For the text-containing cell, return its midpoint in [X, Y] coordinate format. 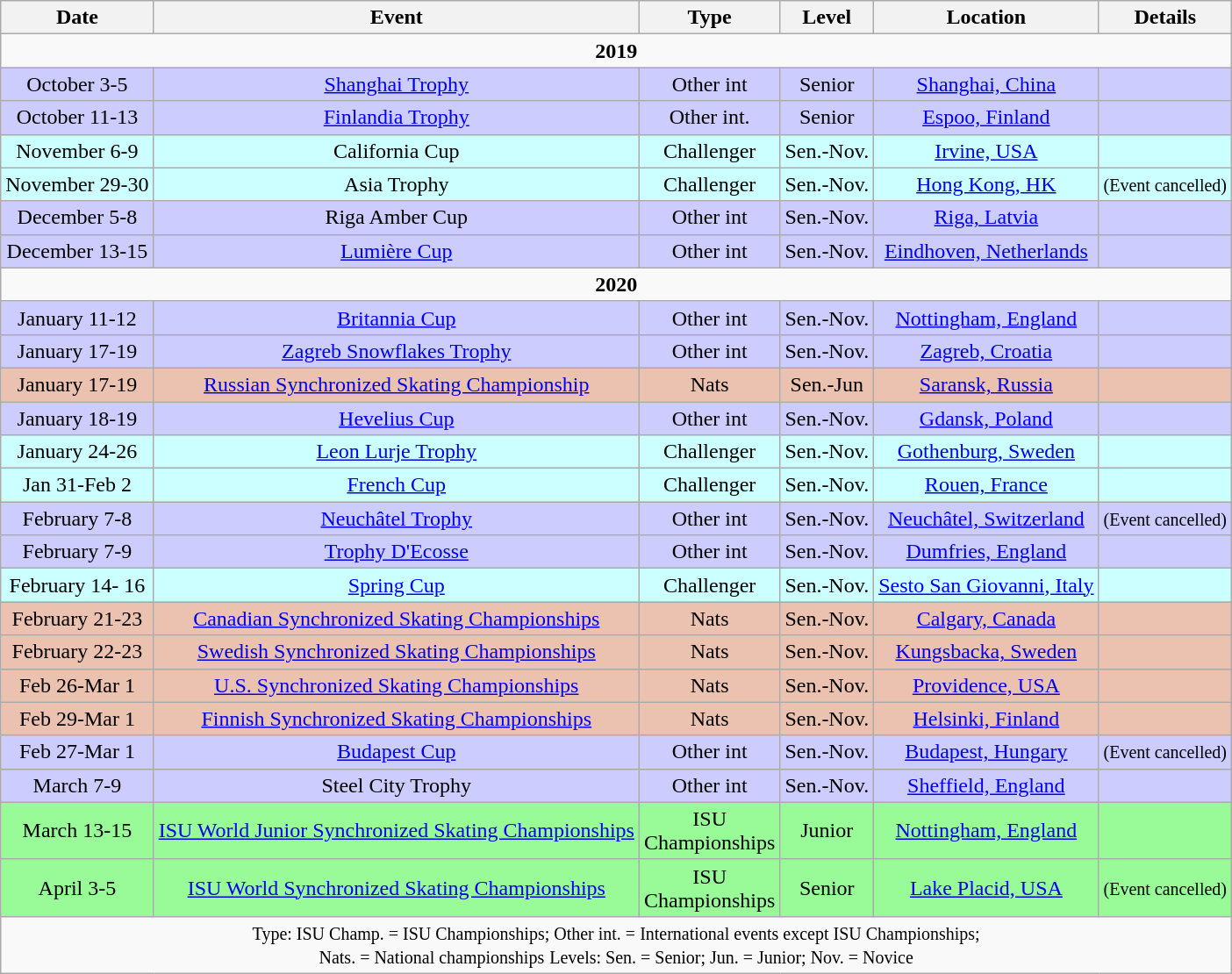
January 24-26 [77, 452]
2019 [616, 51]
Zagreb Snowflakes Trophy [397, 351]
Spring Cup [397, 585]
Calgary, Canada [986, 619]
October 3-5 [77, 84]
December 13-15 [77, 251]
April 3-5 [77, 888]
Details [1165, 18]
October 11-13 [77, 118]
February 14- 16 [77, 585]
Espoo, Finland [986, 118]
U.S. Synchronized Skating Championships [397, 685]
February 22-23 [77, 652]
Hong Kong, HK [986, 184]
Riga Amber Cup [397, 218]
March 13-15 [77, 830]
February 7-9 [77, 552]
ISU World Junior Synchronized Skating Championships [397, 830]
Finlandia Trophy [397, 118]
Junior [827, 830]
Lake Placid, USA [986, 888]
Asia Trophy [397, 184]
Irvine, USA [986, 151]
Saransk, Russia [986, 384]
Location [986, 18]
ISU World Synchronized Skating Championships [397, 888]
Sheffield, England [986, 785]
Type [709, 18]
Zagreb, Croatia [986, 351]
Britannia Cup [397, 318]
Other int. [709, 118]
Budapest Cup [397, 752]
Shanghai, China [986, 84]
California Cup [397, 151]
December 5-8 [77, 218]
Finnish Synchronized Skating Championships [397, 719]
Jan 31-Feb 2 [77, 485]
Shanghai Trophy [397, 84]
French Cup [397, 485]
Hevelius Cup [397, 419]
Event [397, 18]
January 18-19 [77, 419]
Kungsbacka, Sweden [986, 652]
Swedish Synchronized Skating Championships [397, 652]
Gdansk, Poland [986, 419]
January 11-12 [77, 318]
Neuchâtel Trophy [397, 519]
November 6-9 [77, 151]
Feb 29-Mar 1 [77, 719]
Gothenburg, Sweden [986, 452]
Sesto San Giovanni, Italy [986, 585]
2020 [616, 284]
Budapest, Hungary [986, 752]
Level [827, 18]
February 7-8 [77, 519]
Riga, Latvia [986, 218]
Russian Synchronized Skating Championship [397, 384]
November 29-30 [77, 184]
Date [77, 18]
Leon Lurje Trophy [397, 452]
Trophy D'Ecosse [397, 552]
Providence, USA [986, 685]
Eindhoven, Netherlands [986, 251]
Steel City Trophy [397, 785]
February 21-23 [77, 619]
Neuchâtel, Switzerland [986, 519]
Dumfries, England [986, 552]
Canadian Synchronized Skating Championships [397, 619]
Rouen, France [986, 485]
Lumière Cup [397, 251]
Feb 26-Mar 1 [77, 685]
March 7-9 [77, 785]
Feb 27-Mar 1 [77, 752]
Helsinki, Finland [986, 719]
Sen.-Jun [827, 384]
